Provide the [X, Y] coordinate of the cell's center where the given text is located.  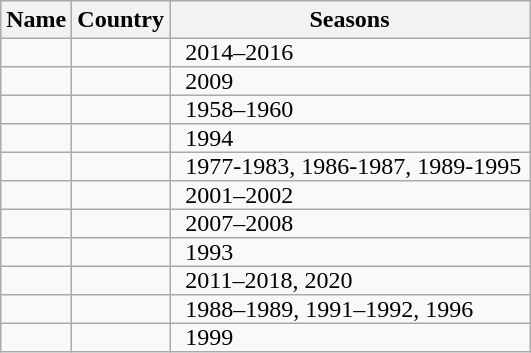
1999 [350, 338]
Country [121, 20]
Seasons [350, 20]
1993 [350, 252]
1958–1960 [350, 110]
2014–2016 [350, 53]
2007–2008 [350, 224]
Name [36, 20]
2001–2002 [350, 195]
1977-1983, 1986-1987, 1989-1995 [350, 167]
1988–1989, 1991–1992, 1996 [350, 309]
2011–2018, 2020 [350, 281]
1994 [350, 138]
2009 [350, 81]
